For the text-containing cell, return its midpoint in (X, Y) coordinate format. 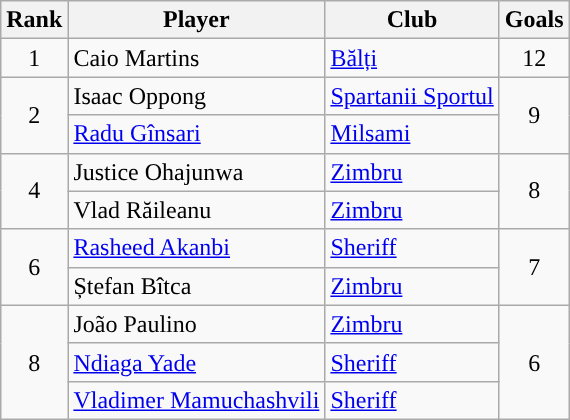
Ștefan Bîtca (196, 286)
12 (534, 58)
Rank (34, 20)
2 (34, 115)
Justice Ohajunwa (196, 172)
Vlad Răileanu (196, 210)
Rasheed Akanbi (196, 248)
Isaac Oppong (196, 96)
7 (534, 267)
4 (34, 191)
Caio Martins (196, 58)
Milsami (412, 134)
Spartanii Sportul (412, 96)
9 (534, 115)
Radu Gînsari (196, 134)
Bălți (412, 58)
João Paulino (196, 324)
Vladimer Mamuchashvili (196, 400)
Ndiaga Yade (196, 362)
1 (34, 58)
Player (196, 20)
Goals (534, 20)
Club (412, 20)
